For the text-containing cell, return its midpoint in [X, Y] coordinate format. 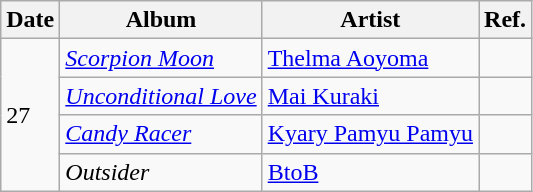
27 [30, 115]
Candy Racer [161, 134]
Date [30, 20]
Album [161, 20]
BtoB [370, 172]
Scorpion Moon [161, 58]
Artist [370, 20]
Mai Kuraki [370, 96]
Ref. [506, 20]
Thelma Aoyoma [370, 58]
Kyary Pamyu Pamyu [370, 134]
Outsider [161, 172]
Unconditional Love [161, 96]
